Extract the (x, y) coordinate from the center of the cell holding the provided text.  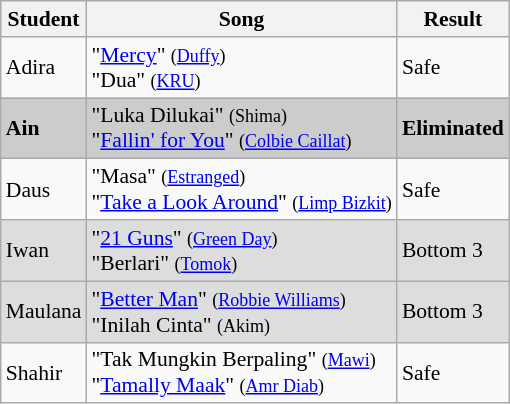
Adira (44, 68)
"Tak Mungkin Berpaling" (Mawi) "Tamally Maak" (Amr Diab) (241, 372)
"Luka Dilukai" (Shima) "Fallin' for You" (Colbie Caillat) (241, 128)
Daus (44, 190)
"21 Guns" (Green Day) "Berlari" (Tomok) (241, 250)
Ain (44, 128)
"Masa" (Estranged) "Take a Look Around" (Limp Bizkit) (241, 190)
Iwan (44, 250)
"Better Man" (Robbie Williams) "Inilah Cinta" (Akim) (241, 312)
"Mercy" (Duffy) "Dua" (KRU) (241, 68)
Shahir (44, 372)
Eliminated (453, 128)
Maulana (44, 312)
Student (44, 19)
Song (241, 19)
Result (453, 19)
